Pinpoint the cell where the given text exists, returning its [x, y] midpoint coordinate. 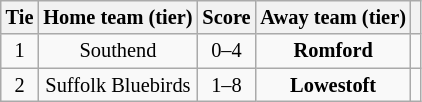
Southend [118, 51]
1 [20, 51]
Score [226, 17]
Away team (tier) [332, 17]
Lowestoft [332, 85]
Tie [20, 17]
Romford [332, 51]
1–8 [226, 85]
Suffolk Bluebirds [118, 85]
2 [20, 85]
0–4 [226, 51]
Home team (tier) [118, 17]
